Determine the (x, y) coordinate at the center of the cell enclosing the given text.  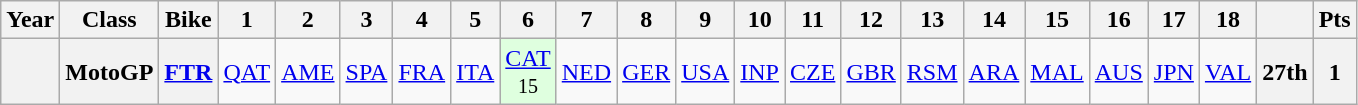
GBR (871, 72)
AME (308, 72)
NED (586, 72)
7 (586, 20)
Year (30, 20)
12 (871, 20)
6 (528, 20)
Pts (1334, 20)
Bike (188, 20)
14 (994, 20)
FTR (188, 72)
5 (476, 20)
CAT15 (528, 72)
ARA (994, 72)
2 (308, 20)
GER (646, 72)
16 (1118, 20)
AUS (1118, 72)
3 (366, 20)
15 (1057, 20)
INP (760, 72)
VAL (1228, 72)
RSM (932, 72)
Class (110, 20)
MAL (1057, 72)
FRA (422, 72)
27th (1285, 72)
13 (932, 20)
USA (706, 72)
9 (706, 20)
17 (1174, 20)
8 (646, 20)
10 (760, 20)
QAT (247, 72)
CZE (812, 72)
18 (1228, 20)
ITA (476, 72)
MotoGP (110, 72)
JPN (1174, 72)
SPA (366, 72)
11 (812, 20)
4 (422, 20)
